Extract the [x, y] coordinate from the center of the cell holding the provided text.  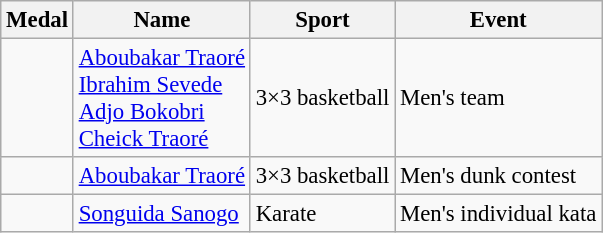
Event [498, 20]
Men's individual kata [498, 214]
Aboubakar Traoré [162, 176]
Sport [322, 20]
Aboubakar TraoréIbrahim SevedeAdjo BokobriCheick Traoré [162, 98]
Men's team [498, 98]
Medal [38, 20]
Karate [322, 214]
Songuida Sanogo [162, 214]
Name [162, 20]
Men's dunk contest [498, 176]
